From the cell containing the given text, extract its center point as [X, Y] coordinate. 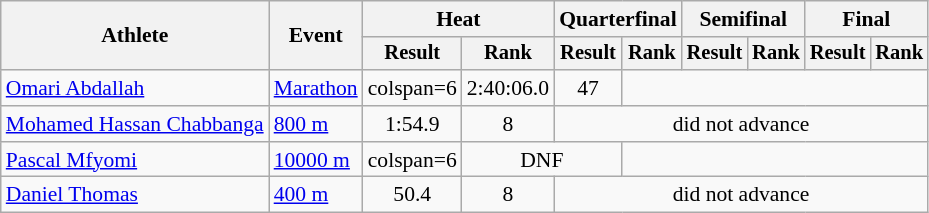
Athlete [135, 36]
Event [316, 36]
Daniel Thomas [135, 195]
Final [866, 19]
Heat [458, 19]
Marathon [316, 88]
800 m [316, 124]
400 m [316, 195]
10000 m [316, 160]
50.4 [412, 195]
1:54.9 [412, 124]
Pascal Mfyomi [135, 160]
Semifinal [744, 19]
Omari Abdallah [135, 88]
Mohamed Hassan Chabbanga [135, 124]
47 [588, 88]
DNF [542, 160]
Quarterfinal [618, 19]
2:40:06.0 [508, 88]
